Capture the cell that displays the provided text and extract its (x, y) central coordinate. 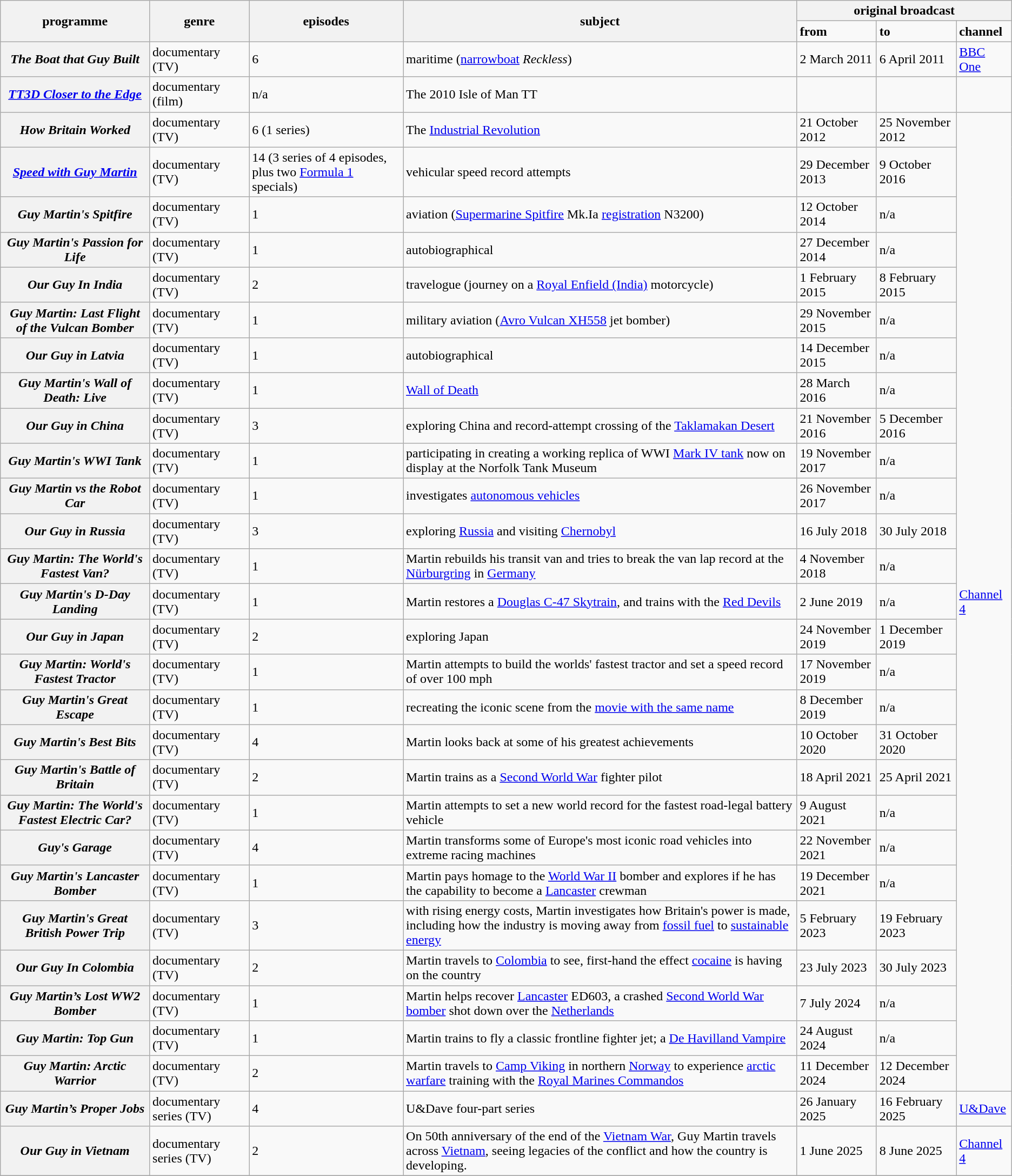
Martin transforms some of Europe's most iconic road vehicles into extreme racing machines (600, 848)
Guy Martin's Lancaster Bomber (75, 882)
11 December 2024 (837, 1074)
aviation (Supermarine Spitfire Mk.Ia registration N3200) (600, 214)
18 April 2021 (837, 778)
Guy Martin's Spitfire (75, 214)
Guy Martin's Wall of Death: Live (75, 390)
participating in creating a working replica of WWI Mark IV tank now on display at the Norfolk Tank Museum (600, 461)
Guy Martin's Passion for Life (75, 250)
29 December 2013 (837, 172)
2 June 2019 (837, 601)
Guy Martin's D-Day Landing (75, 601)
to (916, 31)
24 August 2024 (837, 1038)
Guy's Garage (75, 848)
Our Guy in Russia (75, 531)
19 February 2023 (916, 925)
programme (75, 21)
8 June 2025 (916, 1151)
17 November 2019 (837, 672)
military aviation (Avro Vulcan XH558 jet bomber) (600, 320)
Guy Martin's Best Bits (75, 742)
9 October 2016 (916, 172)
6 (1 series) (327, 130)
21 November 2016 (837, 425)
Guy Martin vs the Robot Car (75, 496)
Our Guy in Vietnam (75, 1151)
8 December 2019 (837, 707)
recreating the iconic scene from the movie with the same name (600, 707)
Guy Martin’s Proper Jobs (75, 1108)
7 July 2024 (837, 1002)
4 November 2018 (837, 567)
14 (3 series of 4 episodes, plus two Formula 1 specials) (327, 172)
Our Guy In Colombia (75, 968)
8 February 2015 (916, 284)
exploring Russia and visiting Chernobyl (600, 531)
Guy Martin's Great Escape (75, 707)
26 January 2025 (837, 1108)
Guy Martin: The World's Fastest Electric Car? (75, 812)
Speed with Guy Martin (75, 172)
29 November 2015 (837, 320)
24 November 2019 (837, 637)
Martin trains to fly a classic frontline fighter jet; a De Havilland Vampire (600, 1038)
The Boat that Guy Built (75, 59)
6 April 2011 (916, 59)
Our Guy in Latvia (75, 355)
27 December 2014 (837, 250)
9 August 2021 (837, 812)
Martin travels to Camp Viking in northern Norway to experience arctic warfare training with the Royal Marines Commandos (600, 1074)
investigates autonomous vehicles (600, 496)
10 October 2020 (837, 742)
Martin pays homage to the World War II bomber and explores if he has the capability to become a Lancaster crewman (600, 882)
Martin looks back at some of his greatest achievements (600, 742)
channel (984, 31)
23 July 2023 (837, 968)
Our Guy in China (75, 425)
BBC One (984, 59)
30 July 2018 (916, 531)
exploring China and record-attempt crossing of the Taklamakan Desert (600, 425)
The 2010 Isle of Man TT (600, 94)
Guy Martin's WWI Tank (75, 461)
Martin trains as a Second World War fighter pilot (600, 778)
Wall of Death (600, 390)
5 December 2016 (916, 425)
vehicular speed record attempts (600, 172)
U&Dave (984, 1108)
genre (199, 21)
16 July 2018 (837, 531)
1 December 2019 (916, 637)
1 June 2025 (837, 1151)
subject (600, 21)
Guy Martin: World's Fastest Tractor (75, 672)
original broadcast (904, 11)
1 February 2015 (837, 284)
U&Dave four-part series (600, 1108)
Martin helps recover Lancaster ED603, a crashed Second World War bomber shot down over the Netherlands (600, 1002)
25 November 2012 (916, 130)
Guy Martin: Top Gun (75, 1038)
maritime (narrowboat Reckless) (600, 59)
The Industrial Revolution (600, 130)
12 December 2024 (916, 1074)
Guy Martin: Last Flight of the Vulcan Bomber (75, 320)
Guy Martin's Great British Power Trip (75, 925)
Guy Martin's Battle of Britain (75, 778)
22 November 2021 (837, 848)
25 April 2021 (916, 778)
31 October 2020 (916, 742)
Martin restores a Douglas C-47 Skytrain, and trains with the Red Devils (600, 601)
How Britain Worked (75, 130)
Martin attempts to build the worlds' fastest tractor and set a speed record of over 100 mph (600, 672)
documentary (film) (199, 94)
episodes (327, 21)
14 December 2015 (837, 355)
Our Guy in Japan (75, 637)
30 July 2023 (916, 968)
exploring Japan (600, 637)
6 (327, 59)
Martin rebuilds his transit van and tries to break the van lap record at the Nürburgring in Germany (600, 567)
Our Guy In India (75, 284)
19 December 2021 (837, 882)
Guy Martin: Arctic Warrior (75, 1074)
Guy Martin: The World's Fastest Van? (75, 567)
Martin attempts to set a new world record for the fastest road-legal battery vehicle (600, 812)
2 March 2011 (837, 59)
TT3D Closer to the Edge (75, 94)
26 November 2017 (837, 496)
5 February 2023 (837, 925)
Martin travels to Colombia to see, first-hand the effect cocaine is having on the country (600, 968)
travelogue (journey on a Royal Enfield (India) motorcycle) (600, 284)
28 March 2016 (837, 390)
12 October 2014 (837, 214)
19 November 2017 (837, 461)
21 October 2012 (837, 130)
Guy Martin’s Lost WW2 Bomber (75, 1002)
from (837, 31)
16 February 2025 (916, 1108)
